From the cell containing the given text, extract its center point as (X, Y) coordinate. 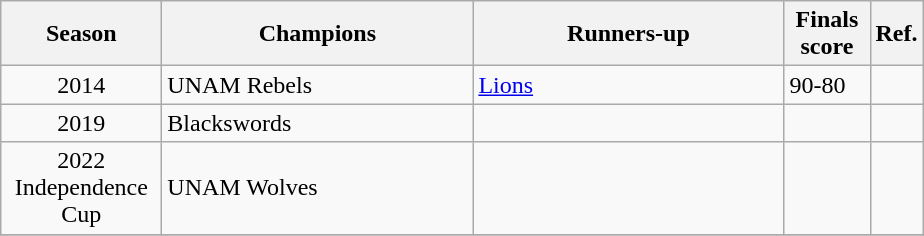
UNAM Rebels (318, 85)
Ref. (896, 34)
2022 Independence Cup (82, 188)
Runners-up (628, 34)
2014 (82, 85)
UNAM Wolves (318, 188)
Champions (318, 34)
2019 (82, 123)
Finals score (827, 34)
Blackswords (318, 123)
90-80 (827, 85)
Lions (628, 85)
Season (82, 34)
